From the cell containing the given text, extract its center point as (X, Y) coordinate. 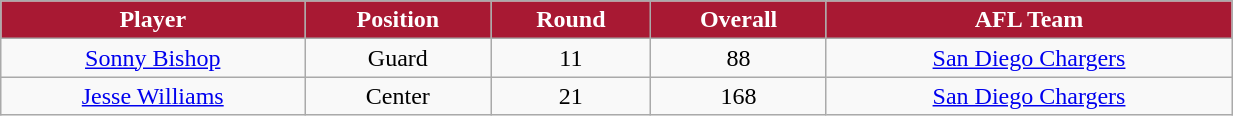
Overall (739, 20)
Round (571, 20)
88 (739, 58)
Guard (398, 58)
21 (571, 96)
Sonny Bishop (153, 58)
Center (398, 96)
168 (739, 96)
Jesse Williams (153, 96)
Player (153, 20)
Position (398, 20)
AFL Team (1028, 20)
11 (571, 58)
